Pinpoint the cell where the given text exists, returning its (x, y) midpoint coordinate. 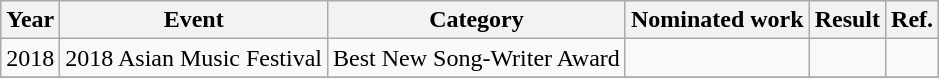
Year (30, 20)
Nominated work (717, 20)
Category (477, 20)
2018 Asian Music Festival (194, 58)
Best New Song-Writer Award (477, 58)
Ref. (912, 20)
Event (194, 20)
2018 (30, 58)
Result (847, 20)
